Provide the [X, Y] coordinate of the cell's center where the given text is located.  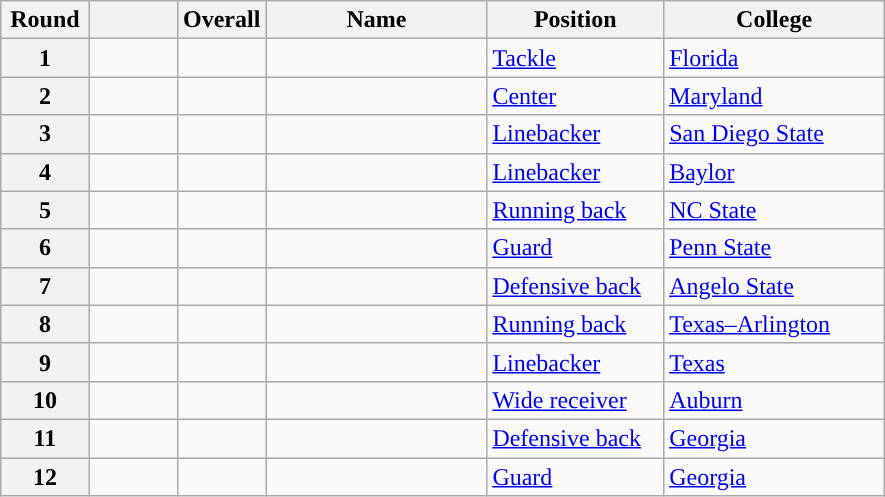
Texas–Arlington [774, 324]
8 [45, 324]
6 [45, 248]
1 [45, 58]
2 [45, 96]
Florida [774, 58]
5 [45, 210]
NC State [774, 210]
Name [376, 20]
9 [45, 362]
10 [45, 400]
College [774, 20]
Center [576, 96]
Penn State [774, 248]
Maryland [774, 96]
4 [45, 172]
12 [45, 477]
7 [45, 286]
San Diego State [774, 134]
Tackle [576, 58]
Round [45, 20]
Overall [222, 20]
Auburn [774, 400]
3 [45, 134]
Position [576, 20]
Angelo State [774, 286]
Texas [774, 362]
11 [45, 438]
Wide receiver [576, 400]
Baylor [774, 172]
